Locate the cell with the specified text and output its [X, Y] center coordinate. 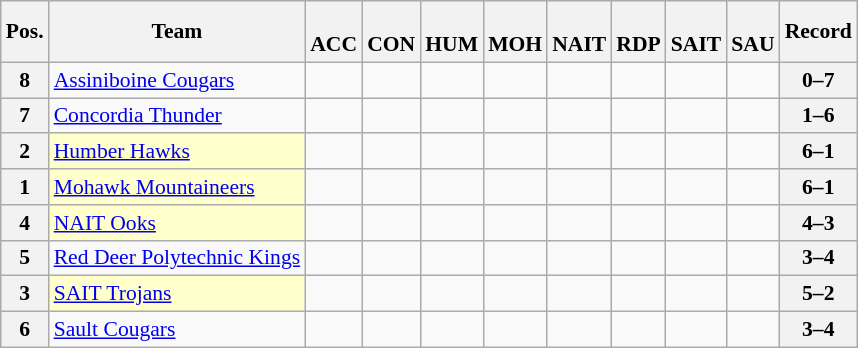
4 [25, 223]
SAU [752, 32]
5 [25, 258]
0–7 [818, 80]
Team [178, 32]
Pos. [25, 32]
Record [818, 32]
6 [25, 330]
CON [391, 32]
NAIT [579, 32]
NAIT Ooks [178, 223]
1–6 [818, 116]
Red Deer Polytechnic Kings [178, 258]
1 [25, 187]
RDP [638, 32]
7 [25, 116]
Mohawk Mountaineers [178, 187]
4–3 [818, 223]
MOH [515, 32]
HUM [452, 32]
Humber Hawks [178, 152]
Assiniboine Cougars [178, 80]
3 [25, 294]
SAIT Trojans [178, 294]
SAIT [696, 32]
Sault Cougars [178, 330]
2 [25, 152]
8 [25, 80]
Concordia Thunder [178, 116]
5–2 [818, 294]
ACC [334, 32]
